For the text-containing cell, return its midpoint in [X, Y] coordinate format. 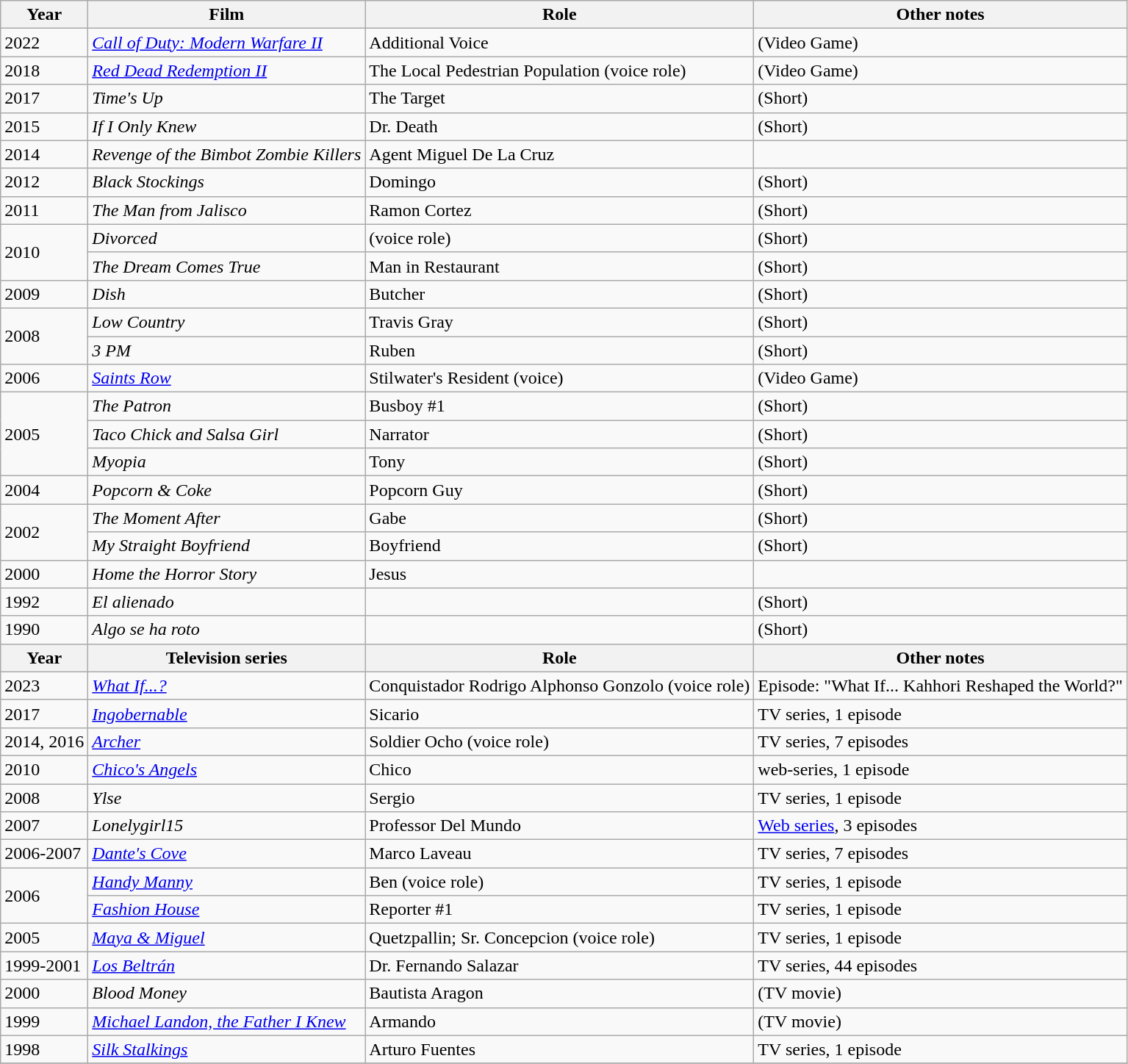
2022 [44, 43]
Travis Gray [560, 322]
web-series, 1 episode [941, 769]
Blood Money [226, 993]
Ben (voice role) [560, 882]
Marco Laveau [560, 854]
1999 [44, 1021]
Lonelygirl15 [226, 826]
Chico's Angels [226, 769]
Michael Landon, the Father I Knew [226, 1021]
Quetzpallin; Sr. Concepcion (voice role) [560, 938]
Popcorn Guy [560, 490]
Additional Voice [560, 43]
Butcher [560, 294]
Silk Stalkings [226, 1049]
Film [226, 15]
Dante's Cove [226, 854]
Fashion House [226, 910]
Los Beltrán [226, 966]
Revenge of the Bimbot Zombie Killers [226, 154]
1998 [44, 1049]
The Patron [226, 406]
Man in Restaurant [560, 266]
Narrator [560, 434]
Algo se ha roto [226, 630]
Boyfriend [560, 546]
Gabe [560, 518]
Call of Duty: Modern Warfare II [226, 43]
Popcorn & Coke [226, 490]
Dr. Fernando Salazar [560, 966]
Bautista Aragon [560, 993]
Sicario [560, 713]
2018 [44, 71]
Divorced [226, 238]
Episode: "What If... Kahhori Reshaped the World?" [941, 686]
El alienado [226, 602]
3 PM [226, 351]
2023 [44, 686]
Ramon Cortez [560, 210]
Soldier Ocho (voice role) [560, 741]
The Moment After [226, 518]
Low Country [226, 322]
1992 [44, 602]
TV series, 44 episodes [941, 966]
Busboy #1 [560, 406]
Dish [226, 294]
Ylse [226, 797]
2004 [44, 490]
2002 [44, 532]
2011 [44, 210]
Agent Miguel De La Cruz [560, 154]
Tony [560, 462]
Dr. Death [560, 126]
Television series [226, 658]
2007 [44, 826]
The Local Pedestrian Population (voice role) [560, 71]
Ingobernable [226, 713]
The Dream Comes True [226, 266]
Ruben [560, 351]
The Target [560, 98]
Reporter #1 [560, 910]
2006-2007 [44, 854]
Chico [560, 769]
Stilwater's Resident (voice) [560, 378]
Archer [226, 741]
If I Only Knew [226, 126]
Arturo Fuentes [560, 1049]
(voice role) [560, 238]
2014 [44, 154]
Maya & Miguel [226, 938]
Handy Manny [226, 882]
Time's Up [226, 98]
2015 [44, 126]
Conquistador Rodrigo Alphonso Gonzolo (voice role) [560, 686]
Black Stockings [226, 182]
The Man from Jalisco [226, 210]
1999-2001 [44, 966]
Professor Del Mundo [560, 826]
Domingo [560, 182]
Red Dead Redemption II [226, 71]
Home the Horror Story [226, 574]
Myopia [226, 462]
2009 [44, 294]
2014, 2016 [44, 741]
Sergio [560, 797]
Taco Chick and Salsa Girl [226, 434]
What If...? [226, 686]
2012 [44, 182]
Armando [560, 1021]
Web series, 3 episodes [941, 826]
1990 [44, 630]
Jesus [560, 574]
Saints Row [226, 378]
My Straight Boyfriend [226, 546]
